Find where the given text appears and provide that cell's center as [x, y] coordinate. 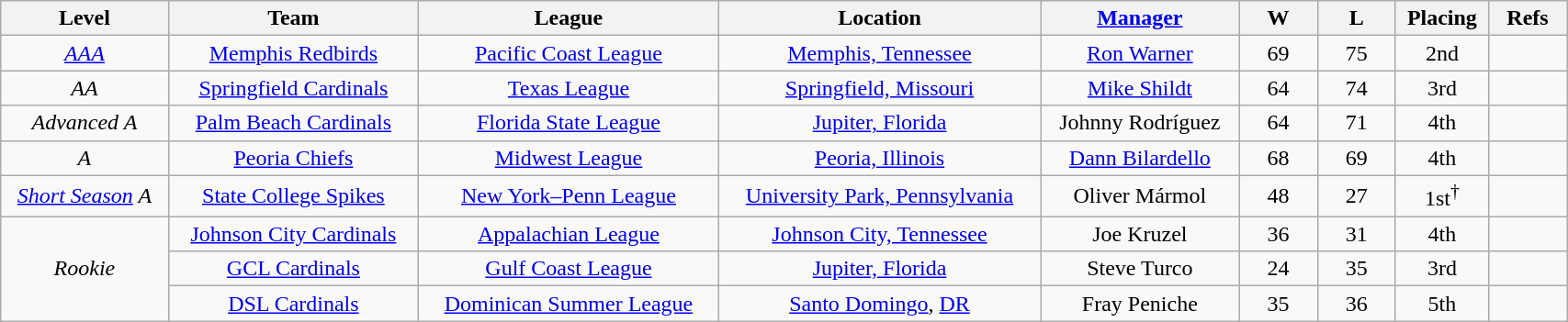
L [1356, 18]
Ron Warner [1140, 53]
Johnny Rodríguez [1140, 123]
Short Season A [85, 196]
Pacific Coast League [570, 53]
Manager [1140, 18]
75 [1356, 53]
Springfield, Missouri [880, 88]
University Park, Pennsylvania [880, 196]
Level [85, 18]
2nd [1442, 53]
AAA [85, 53]
Location [880, 18]
31 [1356, 234]
Team [294, 18]
Memphis, Tennessee [880, 53]
Palm Beach Cardinals [294, 123]
Refs [1527, 18]
Appalachian League [570, 234]
Rookie [85, 269]
Steve Turco [1140, 269]
Peoria, Illinois [880, 158]
League [570, 18]
48 [1279, 196]
5th [1442, 304]
DSL Cardinals [294, 304]
68 [1279, 158]
Mike Shildt [1140, 88]
Fray Peniche [1140, 304]
Johnson City, Tennessee [880, 234]
Florida State League [570, 123]
Dominican Summer League [570, 304]
A [85, 158]
Peoria Chiefs [294, 158]
Texas League [570, 88]
Joe Kruzel [1140, 234]
Memphis Redbirds [294, 53]
Dann Bilardello [1140, 158]
GCL Cardinals [294, 269]
Springfield Cardinals [294, 88]
24 [1279, 269]
Johnson City Cardinals [294, 234]
Placing [1442, 18]
Santo Domingo, DR [880, 304]
Oliver Mármol [1140, 196]
71 [1356, 123]
New York–Penn League [570, 196]
Advanced A [85, 123]
1st† [1442, 196]
State College Spikes [294, 196]
27 [1356, 196]
Gulf Coast League [570, 269]
Midwest League [570, 158]
W [1279, 18]
74 [1356, 88]
AA [85, 88]
